Find where the given text appears and provide that cell's center as (x, y) coordinate. 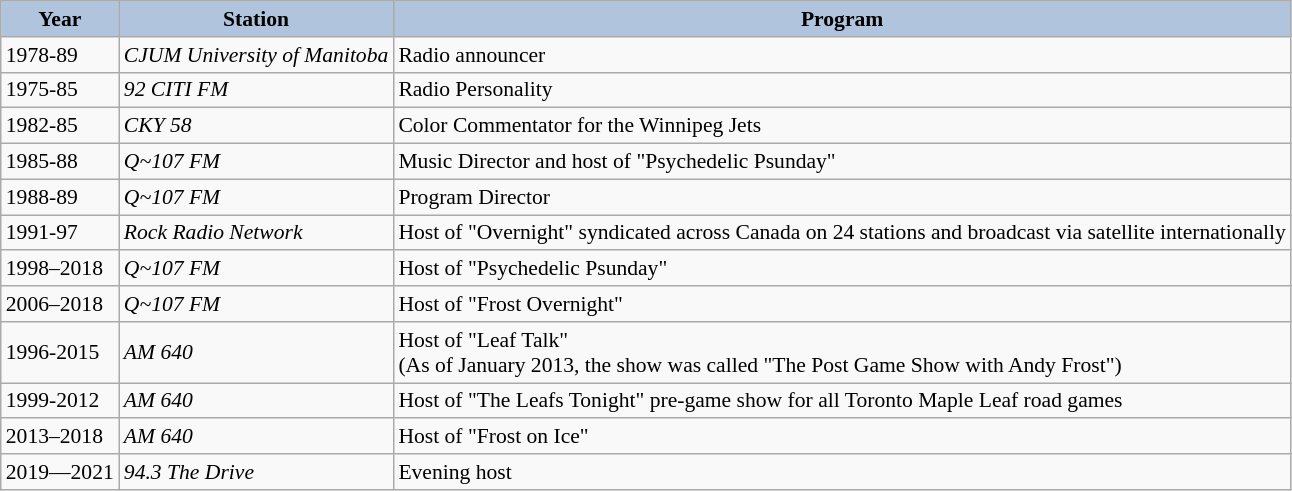
Host of "The Leafs Tonight" pre-game show for all Toronto Maple Leaf road games (842, 401)
94.3 The Drive (256, 472)
1978-89 (60, 55)
1996-2015 (60, 352)
1985-88 (60, 162)
1999-2012 (60, 401)
Music Director and host of "Psychedelic Psunday" (842, 162)
Radio announcer (842, 55)
Program Director (842, 197)
92 CITI FM (256, 90)
Station (256, 19)
1991-97 (60, 233)
Program (842, 19)
CJUM University of Manitoba (256, 55)
Host of "Frost on Ice" (842, 437)
Host of "Frost Overnight" (842, 304)
1998–2018 (60, 269)
Host of "Leaf Talk"(As of January 2013, the show was called "The Post Game Show with Andy Frost") (842, 352)
1975-85 (60, 90)
Evening host (842, 472)
2013–2018 (60, 437)
Year (60, 19)
1982-85 (60, 126)
Host of "Overnight" syndicated across Canada on 24 stations and broadcast via satellite internationally (842, 233)
Host of "Psychedelic Psunday" (842, 269)
CKY 58 (256, 126)
2019—2021 (60, 472)
2006–2018 (60, 304)
Radio Personality (842, 90)
Color Commentator for the Winnipeg Jets (842, 126)
Rock Radio Network (256, 233)
1988-89 (60, 197)
